Locate the cell with the specified text and output its [X, Y] center coordinate. 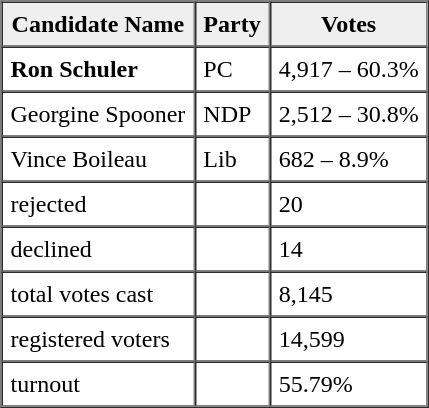
8,145 [349, 294]
Vince Boileau [98, 158]
Georgine Spooner [98, 114]
Votes [349, 24]
NDP [232, 114]
2,512 – 30.8% [349, 114]
declined [98, 248]
total votes cast [98, 294]
4,917 – 60.3% [349, 68]
turnout [98, 384]
55.79% [349, 384]
Ron Schuler [98, 68]
14,599 [349, 338]
Lib [232, 158]
14 [349, 248]
registered voters [98, 338]
Party [232, 24]
PC [232, 68]
682 – 8.9% [349, 158]
rejected [98, 204]
Candidate Name [98, 24]
20 [349, 204]
